Locate the cell with the specified text and output its (x, y) center coordinate. 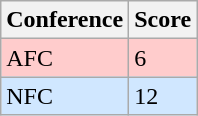
AFC (65, 58)
NFC (65, 96)
Score (163, 20)
Conference (65, 20)
6 (163, 58)
12 (163, 96)
